Identify which cell holds the provided text, then report its [x, y] central coordinate. 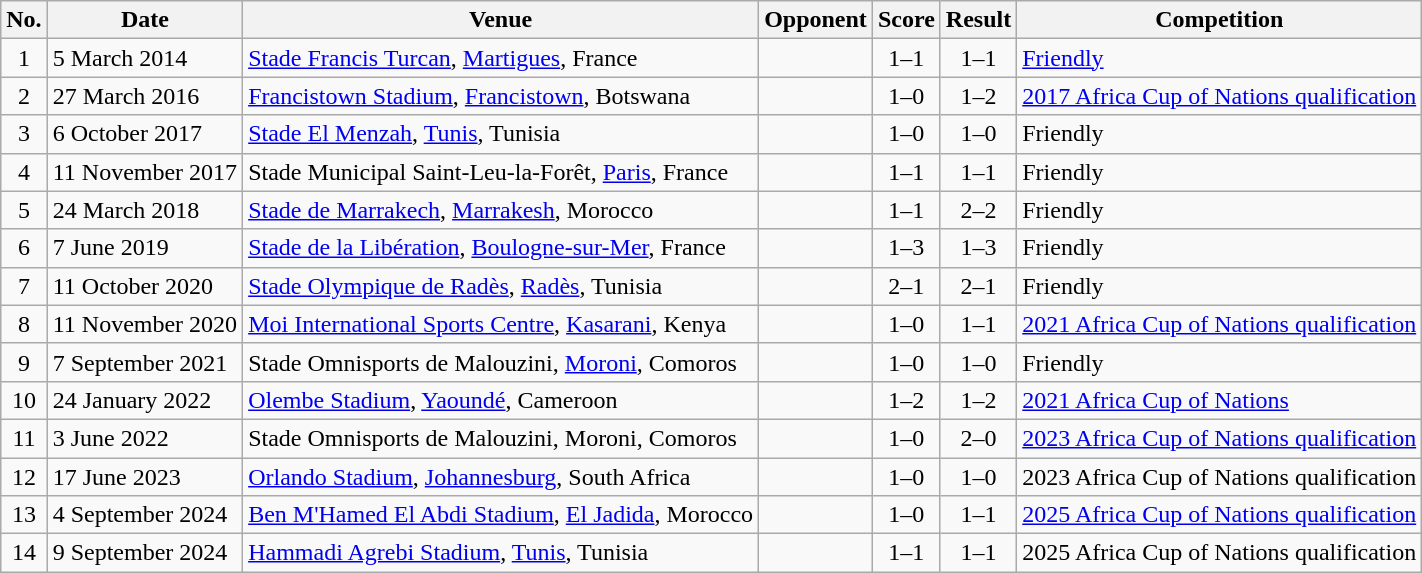
24 January 2022 [144, 400]
8 [24, 324]
2–0 [978, 438]
9 [24, 362]
10 [24, 400]
Date [144, 20]
Competition [1220, 20]
2017 Africa Cup of Nations qualification [1220, 96]
7 June 2019 [144, 248]
Stade El Menzah, Tunis, Tunisia [501, 134]
Score [906, 20]
2021 Africa Cup of Nations qualification [1220, 324]
4 [24, 172]
7 September 2021 [144, 362]
6 October 2017 [144, 134]
5 [24, 210]
9 September 2024 [144, 553]
5 March 2014 [144, 58]
Francistown Stadium, Francistown, Botswana [501, 96]
4 September 2024 [144, 515]
Hammadi Agrebi Stadium, Tunis, Tunisia [501, 553]
Stade Municipal Saint-Leu-la-Forêt, Paris, France [501, 172]
Moi International Sports Centre, Kasarani, Kenya [501, 324]
27 March 2016 [144, 96]
13 [24, 515]
11 October 2020 [144, 286]
No. [24, 20]
2–2 [978, 210]
3 [24, 134]
14 [24, 553]
1 [24, 58]
Opponent [816, 20]
11 November 2020 [144, 324]
12 [24, 477]
Orlando Stadium, Johannesburg, South Africa [501, 477]
2021 Africa Cup of Nations [1220, 400]
3 June 2022 [144, 438]
Stade Olympique de Radès, Radès, Tunisia [501, 286]
17 June 2023 [144, 477]
11 November 2017 [144, 172]
Stade Francis Turcan, Martigues, France [501, 58]
6 [24, 248]
Result [978, 20]
11 [24, 438]
Ben M'Hamed El Abdi Stadium, El Jadida, Morocco [501, 515]
Stade de la Libération, Boulogne-sur-Mer, France [501, 248]
Stade de Marrakech, Marrakesh, Morocco [501, 210]
24 March 2018 [144, 210]
Venue [501, 20]
Olembe Stadium, Yaoundé, Cameroon [501, 400]
7 [24, 286]
2 [24, 96]
